From the cell containing the given text, extract its center point as [x, y] coordinate. 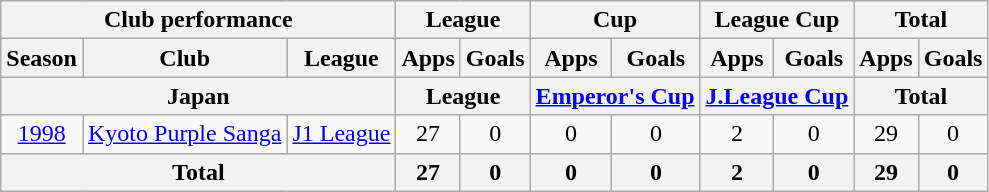
J1 League [342, 134]
Club [184, 58]
1998 [42, 134]
Kyoto Purple Sanga [184, 134]
Season [42, 58]
Emperor's Cup [615, 96]
League Cup [777, 20]
J.League Cup [777, 96]
Club performance [198, 20]
Cup [615, 20]
Japan [198, 96]
